Find where the given text appears and provide that cell's center as [x, y] coordinate. 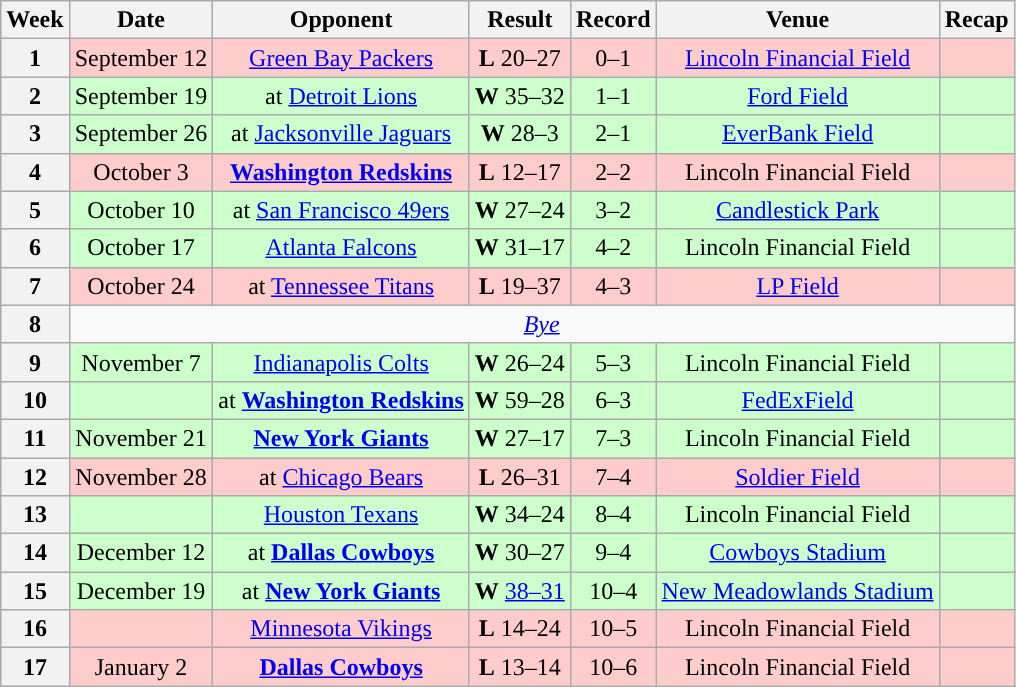
Date [141, 20]
Week [35, 20]
3–2 [613, 210]
5 [35, 210]
2–2 [613, 172]
October 24 [141, 286]
Result [520, 20]
W 26–24 [520, 362]
W 30–27 [520, 553]
W 28–3 [520, 134]
November 7 [141, 362]
10 [35, 400]
7–4 [613, 477]
at Dallas Cowboys [341, 553]
1–1 [613, 96]
at Detroit Lions [341, 96]
September 26 [141, 134]
at Jacksonville Jaguars [341, 134]
Soldier Field [798, 477]
4–3 [613, 286]
16 [35, 629]
Minnesota Vikings [341, 629]
2–1 [613, 134]
W 34–24 [520, 515]
Ford Field [798, 96]
EverBank Field [798, 134]
Recap [976, 20]
L 20–27 [520, 58]
9 [35, 362]
October 17 [141, 248]
L 14–24 [520, 629]
October 3 [141, 172]
4–2 [613, 248]
at San Francisco 49ers [341, 210]
6 [35, 248]
Indianapolis Colts [341, 362]
January 2 [141, 667]
LP Field [798, 286]
September 19 [141, 96]
14 [35, 553]
Dallas Cowboys [341, 667]
Venue [798, 20]
W 27–24 [520, 210]
October 10 [141, 210]
W 31–17 [520, 248]
September 12 [141, 58]
Candlestick Park [798, 210]
L 12–17 [520, 172]
17 [35, 667]
6–3 [613, 400]
at Chicago Bears [341, 477]
FedExField [798, 400]
8 [35, 324]
12 [35, 477]
15 [35, 591]
at Washington Redskins [341, 400]
Record [613, 20]
7 [35, 286]
Houston Texans [341, 515]
1 [35, 58]
November 28 [141, 477]
8–4 [613, 515]
11 [35, 438]
10–6 [613, 667]
13 [35, 515]
Washington Redskins [341, 172]
December 12 [141, 553]
2 [35, 96]
W 35–32 [520, 96]
at Tennessee Titans [341, 286]
0–1 [613, 58]
10–5 [613, 629]
W 27–17 [520, 438]
W 59–28 [520, 400]
Opponent [341, 20]
10–4 [613, 591]
L 19–37 [520, 286]
W 38–31 [520, 591]
9–4 [613, 553]
3 [35, 134]
7–3 [613, 438]
L 26–31 [520, 477]
Atlanta Falcons [341, 248]
New York Giants [341, 438]
L 13–14 [520, 667]
New Meadowlands Stadium [798, 591]
Cowboys Stadium [798, 553]
Bye [542, 324]
November 21 [141, 438]
Green Bay Packers [341, 58]
December 19 [141, 591]
4 [35, 172]
5–3 [613, 362]
at New York Giants [341, 591]
